For the text-containing cell, return its midpoint in [x, y] coordinate format. 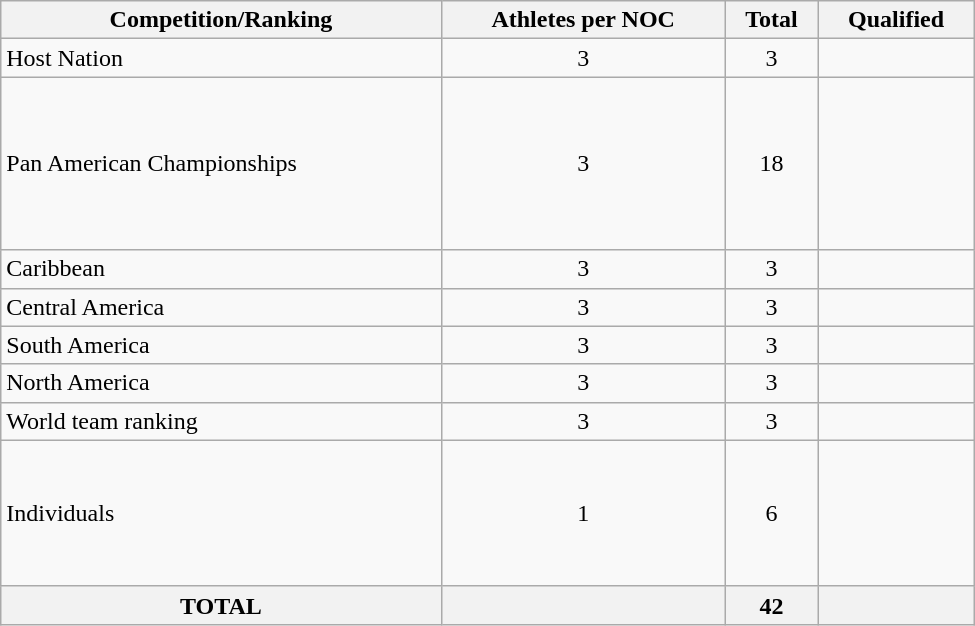
42 [772, 605]
Central America [221, 307]
18 [772, 164]
Athletes per NOC [583, 20]
Total [772, 20]
Individuals [221, 513]
South America [221, 345]
6 [772, 513]
Host Nation [221, 58]
TOTAL [221, 605]
Qualified [896, 20]
World team ranking [221, 421]
1 [583, 513]
Caribbean [221, 269]
Pan American Championships [221, 164]
Competition/Ranking [221, 20]
North America [221, 383]
